Return the (x, y) coordinate for the center point of the cell that contains the specified text.  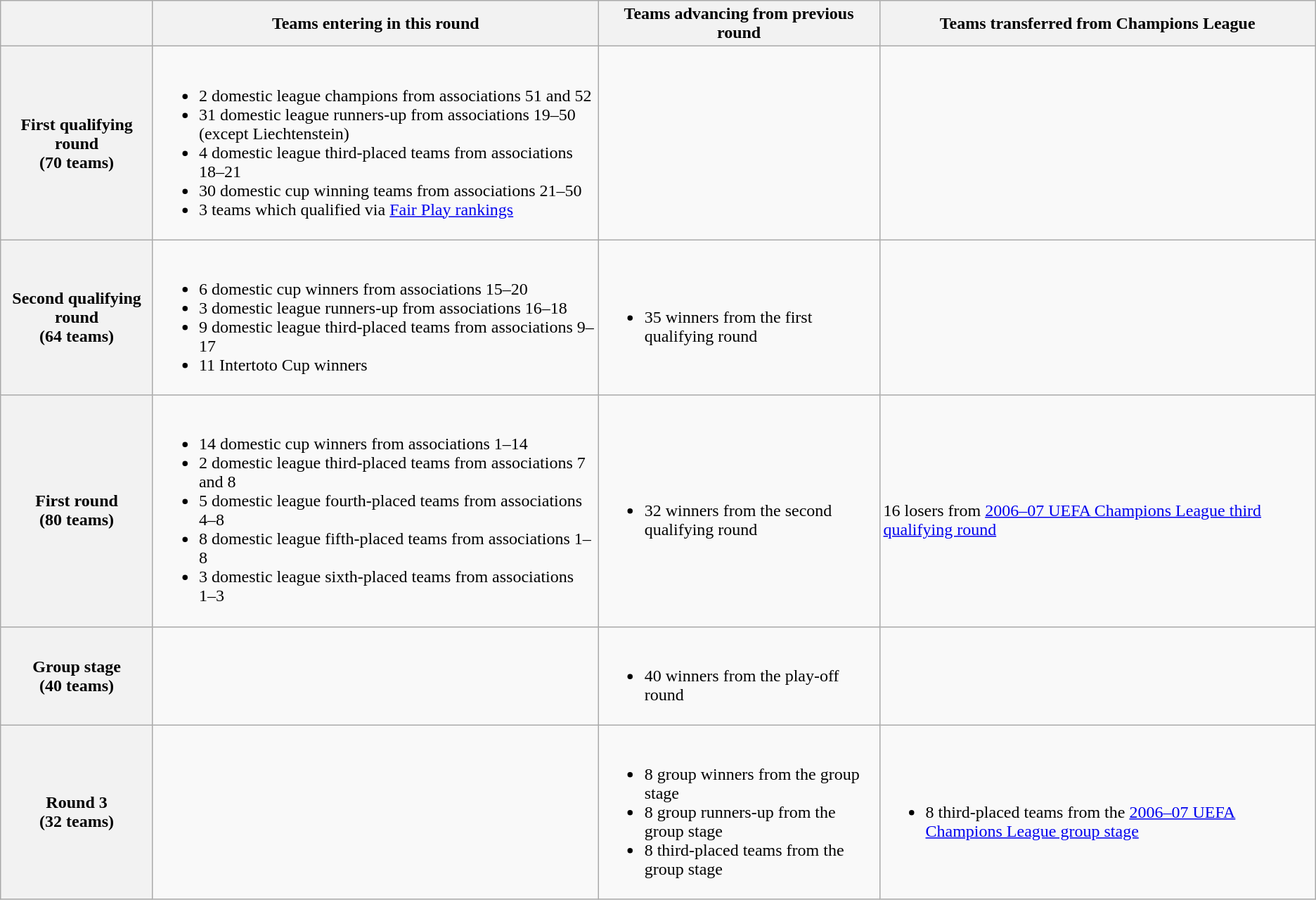
Teams transferred from Champions League (1097, 24)
16 losers from 2006–07 UEFA Champions League third qualifying round (1097, 510)
Group stage (40 teams) (77, 676)
Second qualifying round (64 teams) (77, 318)
First round (80 teams) (77, 510)
35 winners from the first qualifying round (739, 318)
First qualifying round (70 teams) (77, 143)
8 group winners from the group stage8 group runners-up from the group stage8 third-placed teams from the group stage (739, 812)
32 winners from the second qualifying round (739, 510)
Teams advancing from previous round (739, 24)
8 third-placed teams from the 2006–07 UEFA Champions League group stage (1097, 812)
40 winners from the play-off round (739, 676)
Round 3 (32 teams) (77, 812)
Teams entering in this round (375, 24)
